Capture the cell that displays the provided text and extract its (X, Y) central coordinate. 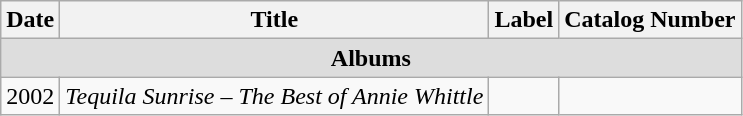
Albums (371, 58)
Date (30, 20)
2002 (30, 96)
Label (524, 20)
Catalog Number (650, 20)
Title (274, 20)
Tequila Sunrise – The Best of Annie Whittle (274, 96)
